Search for the cell housing the specified text and yield its [x, y] center coordinate. 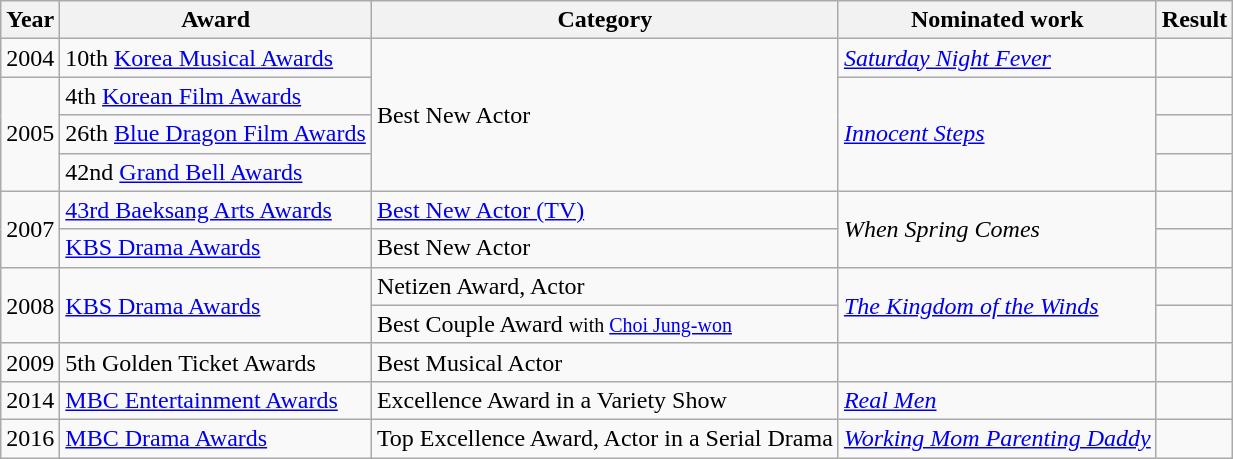
Top Excellence Award, Actor in a Serial Drama [604, 438]
When Spring Comes [997, 229]
2008 [30, 305]
Netizen Award, Actor [604, 286]
Working Mom Parenting Daddy [997, 438]
2009 [30, 362]
Saturday Night Fever [997, 58]
Innocent Steps [997, 134]
Result [1194, 20]
4th Korean Film Awards [216, 96]
43rd Baeksang Arts Awards [216, 210]
MBC Drama Awards [216, 438]
Category [604, 20]
Excellence Award in a Variety Show [604, 400]
42nd Grand Bell Awards [216, 172]
26th Blue Dragon Film Awards [216, 134]
Year [30, 20]
MBC Entertainment Awards [216, 400]
5th Golden Ticket Awards [216, 362]
2007 [30, 229]
Best Couple Award with Choi Jung-won [604, 324]
Real Men [997, 400]
2014 [30, 400]
2005 [30, 134]
2004 [30, 58]
Nominated work [997, 20]
Award [216, 20]
2016 [30, 438]
10th Korea Musical Awards [216, 58]
Best Musical Actor [604, 362]
The Kingdom of the Winds [997, 305]
Best New Actor (TV) [604, 210]
